Scan for the cell matching the given text and deliver its [X, Y] coordinate at center. 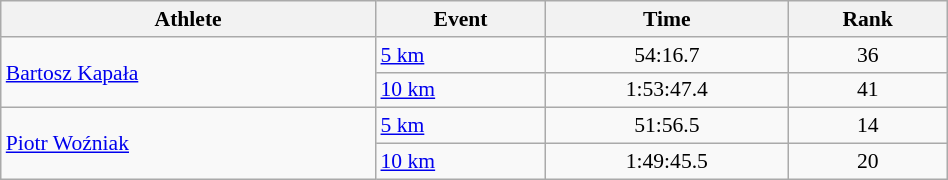
14 [868, 126]
Time [668, 19]
54:16.7 [668, 55]
1:49:45.5 [668, 162]
41 [868, 90]
Event [460, 19]
Piotr Woźniak [188, 144]
51:56.5 [668, 126]
Athlete [188, 19]
20 [868, 162]
1:53:47.4 [668, 90]
Rank [868, 19]
36 [868, 55]
Bartosz Kapała [188, 72]
